Provide the [X, Y] coordinate of the cell's center where the given text is located.  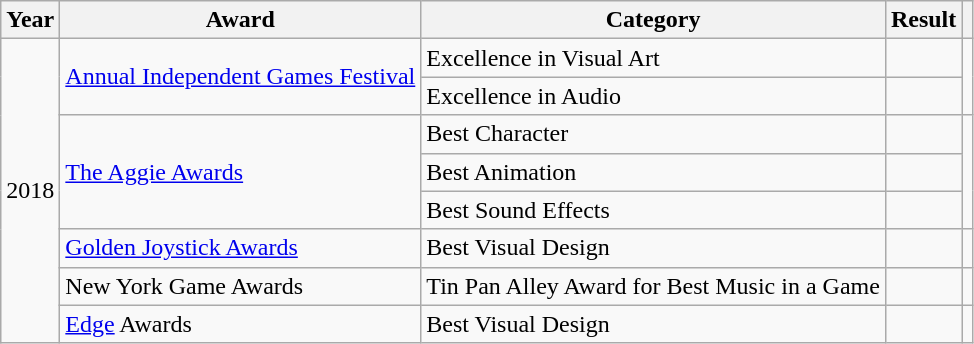
Category [654, 20]
Excellence in Audio [654, 96]
Best Character [654, 134]
Annual Independent Games Festival [240, 77]
Tin Pan Alley Award for Best Music in a Game [654, 286]
The Aggie Awards [240, 172]
Year [30, 20]
Edge Awards [240, 324]
Best Animation [654, 172]
Excellence in Visual Art [654, 58]
Award [240, 20]
2018 [30, 191]
Best Sound Effects [654, 210]
Result [923, 20]
Golden Joystick Awards [240, 248]
New York Game Awards [240, 286]
